Capture the cell that displays the provided text and extract its (X, Y) central coordinate. 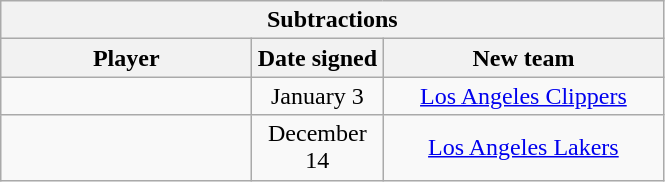
Date signed (318, 58)
January 3 (318, 96)
Subtractions (332, 20)
New team (524, 58)
December 14 (318, 148)
Player (126, 58)
Los Angeles Clippers (524, 96)
Los Angeles Lakers (524, 148)
